From the cell containing the given text, extract its center point as (x, y) coordinate. 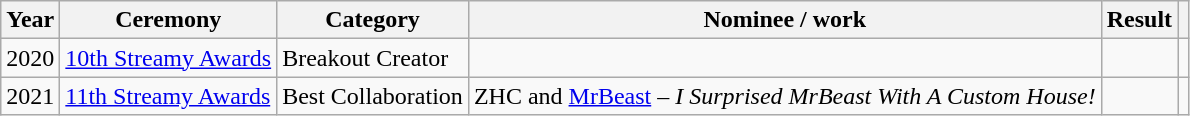
Best Collaboration (373, 96)
Nominee / work (784, 20)
Ceremony (168, 20)
Year (30, 20)
Breakout Creator (373, 58)
10th Streamy Awards (168, 58)
2020 (30, 58)
Result (1139, 20)
Category (373, 20)
2021 (30, 96)
ZHC and MrBeast – I Surprised MrBeast With A Custom House! (784, 96)
11th Streamy Awards (168, 96)
